Scan for the cell matching the given text and deliver its (X, Y) coordinate at center. 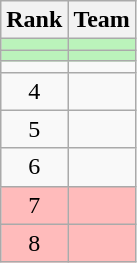
Team (102, 20)
5 (34, 129)
4 (34, 91)
6 (34, 167)
8 (34, 243)
Rank (34, 20)
7 (34, 205)
